Locate the cell with the specified text and output its (X, Y) center coordinate. 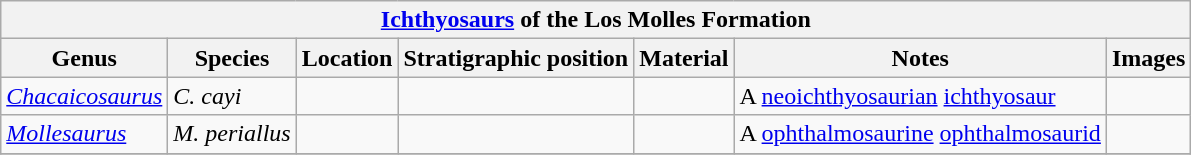
A neoichthyosaurian ichthyosaur (920, 96)
Stratigraphic position (516, 58)
Species (232, 58)
Notes (920, 58)
Genus (84, 58)
Chacaicosaurus (84, 96)
Ichthyosaurs of the Los Molles Formation (596, 20)
Location (347, 58)
M. periallus (232, 134)
Material (684, 58)
A ophthalmosaurine ophthalmosaurid (920, 134)
Mollesaurus (84, 134)
Images (1148, 58)
C. cayi (232, 96)
